Search for the cell housing the specified text and yield its (X, Y) center coordinate. 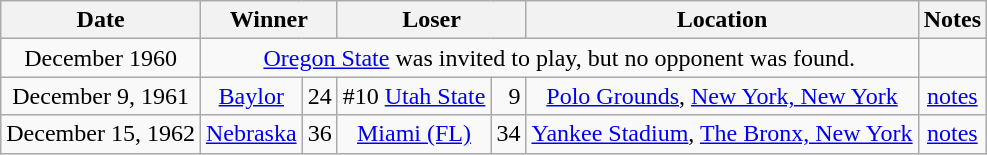
Date (101, 20)
9 (508, 96)
Yankee Stadium, The Bronx, New York (722, 134)
36 (320, 134)
34 (508, 134)
Oregon State was invited to play, but no opponent was found. (559, 58)
December 9, 1961 (101, 96)
December 15, 1962 (101, 134)
Nebraska (251, 134)
#10 Utah State (414, 96)
December 1960 (101, 58)
Location (722, 20)
Winner (268, 20)
Loser (432, 20)
24 (320, 96)
Baylor (251, 96)
Notes (952, 20)
Miami (FL) (414, 134)
Polo Grounds, New York, New York (722, 96)
